Search for the cell housing the specified text and yield its [X, Y] center coordinate. 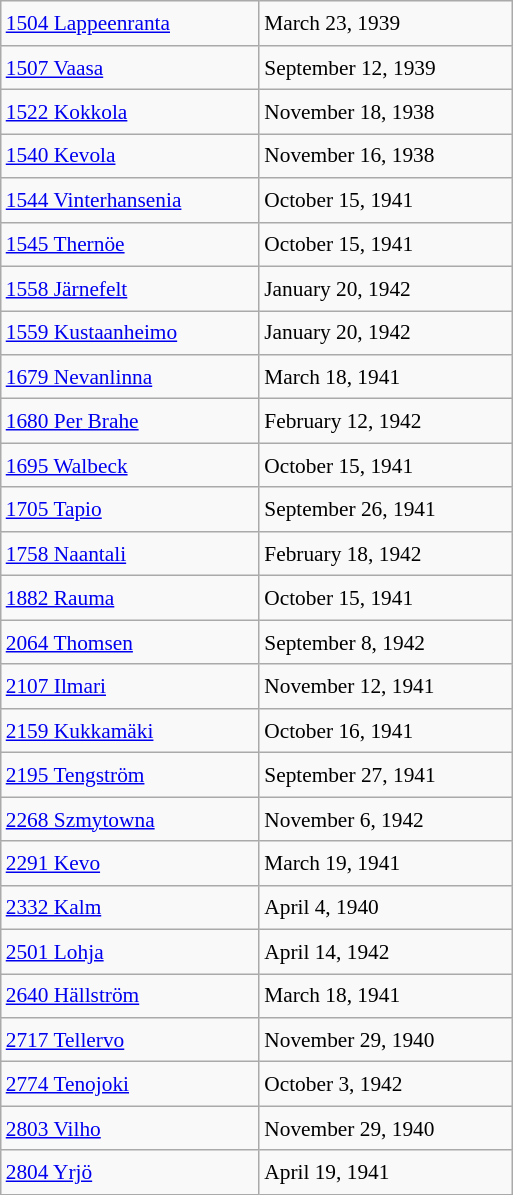
1540 Kevola [130, 156]
March 23, 1939 [386, 23]
1705 Tapio [130, 509]
2195 Tengström [130, 775]
November 18, 1938 [386, 112]
1545 Thernöe [130, 244]
February 12, 1942 [386, 421]
September 12, 1939 [386, 67]
2291 Kevo [130, 863]
1522 Kokkola [130, 112]
2064 Thomsen [130, 642]
2332 Kalm [130, 907]
February 18, 1942 [386, 554]
2717 Tellervo [130, 1040]
April 19, 1941 [386, 1172]
November 12, 1941 [386, 686]
1680 Per Brahe [130, 421]
September 26, 1941 [386, 509]
1504 Lappeenranta [130, 23]
2501 Lohja [130, 951]
2774 Tenojoki [130, 1084]
2159 Kukkamäki [130, 730]
1679 Nevanlinna [130, 377]
October 3, 1942 [386, 1084]
1559 Kustaanheimo [130, 333]
November 6, 1942 [386, 819]
April 4, 1940 [386, 907]
2803 Vilho [130, 1128]
2640 Hällström [130, 996]
2107 Ilmari [130, 686]
November 16, 1938 [386, 156]
1507 Vaasa [130, 67]
1882 Rauma [130, 598]
1758 Naantali [130, 554]
April 14, 1942 [386, 951]
2268 Szmytowna [130, 819]
October 16, 1941 [386, 730]
1558 Järnefelt [130, 288]
1544 Vinterhansenia [130, 200]
September 8, 1942 [386, 642]
March 19, 1941 [386, 863]
1695 Walbeck [130, 465]
2804 Yrjö [130, 1172]
September 27, 1941 [386, 775]
